Determine the [X, Y] coordinate at the center of the cell enclosing the given text.  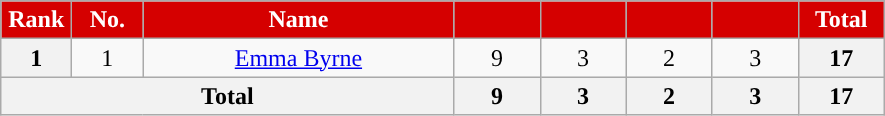
Rank [36, 20]
Name [298, 20]
Emma Byrne [298, 58]
No. [108, 20]
